Extract the (X, Y) coordinate from the center of the cell holding the provided text.  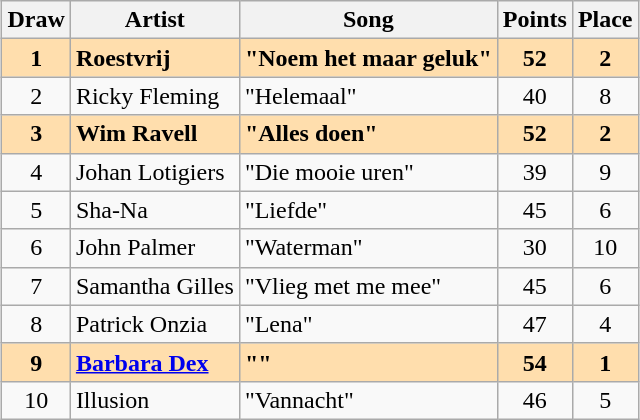
Ricky Fleming (154, 96)
"Noem het maar geluk" (368, 58)
30 (534, 248)
"" (368, 362)
"Vannacht" (368, 400)
46 (534, 400)
47 (534, 324)
39 (534, 172)
40 (534, 96)
Illusion (154, 400)
Wim Ravell (154, 134)
Sha-Na (154, 210)
John Palmer (154, 248)
"Lena" (368, 324)
Roestvrij (154, 58)
"Waterman" (368, 248)
"Alles doen" (368, 134)
"Helemaal" (368, 96)
3 (36, 134)
Samantha Gilles (154, 286)
54 (534, 362)
Patrick Onzia (154, 324)
Points (534, 20)
"Liefde" (368, 210)
Place (605, 20)
"Die mooie uren" (368, 172)
Song (368, 20)
Artist (154, 20)
Barbara Dex (154, 362)
7 (36, 286)
Draw (36, 20)
Johan Lotigiers (154, 172)
"Vlieg met me mee" (368, 286)
